Output the [x, y] coordinate of the center of the cell containing the given text.  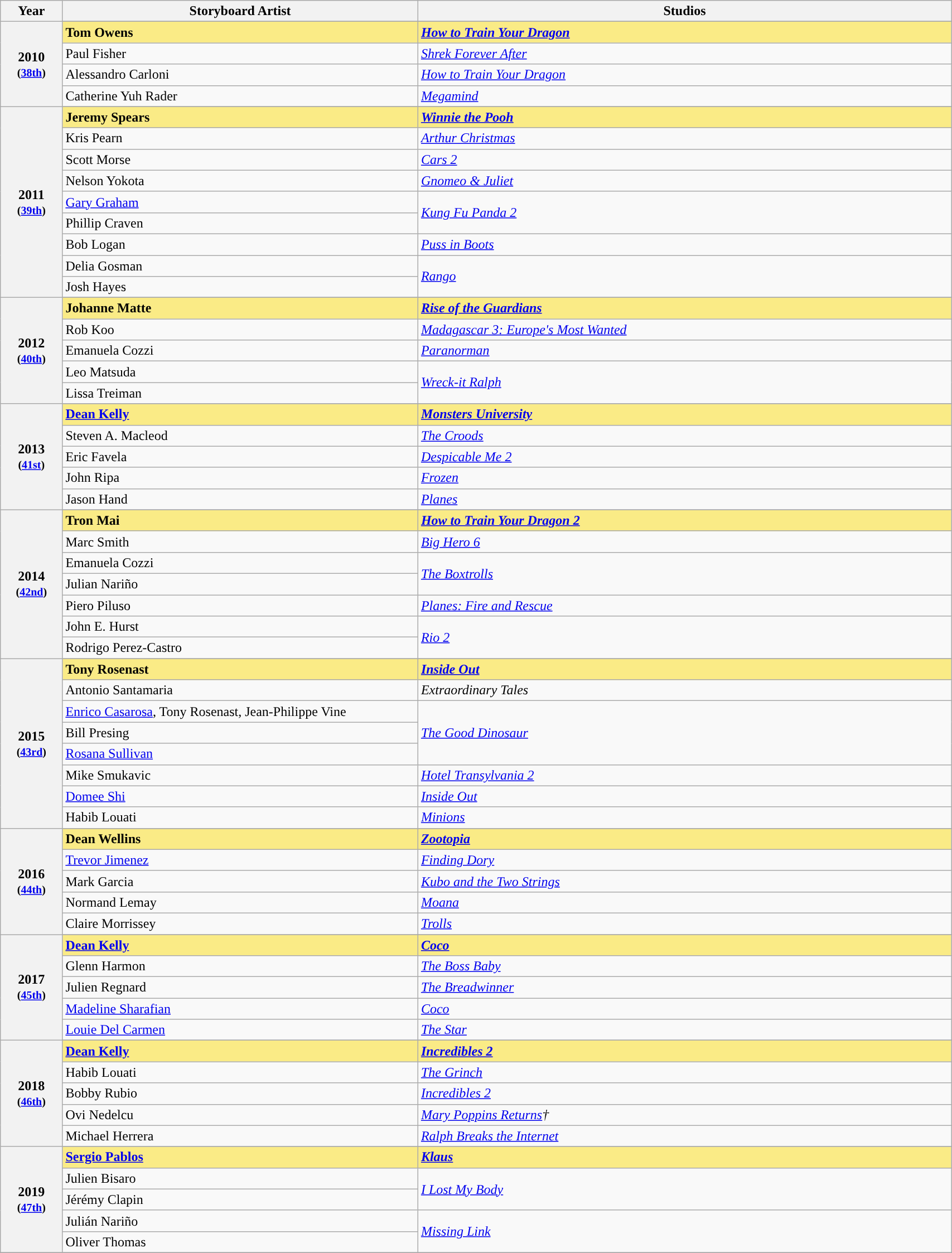
2019 (47th) [31, 1199]
Shrek Forever After [684, 54]
The Good Dinosaur [684, 733]
Oliver Thomas [240, 1242]
Jeremy Spears [240, 117]
Rodrigo Perez-Castro [240, 648]
Trolls [684, 923]
John E. Hurst [240, 627]
Frozen [684, 478]
John Ripa [240, 478]
Rango [684, 277]
Dean Wellins [240, 839]
Moana [684, 902]
2017 (45th) [31, 988]
The Croods [684, 436]
Rio 2 [684, 637]
Missing Link [684, 1231]
Kung Fu Panda 2 [684, 212]
Eric Favela [240, 457]
Rob Koo [240, 330]
Delia Gosman [240, 266]
Paranorman [684, 351]
Year [31, 11]
Johanne Matte [240, 308]
Cars 2 [684, 159]
Madagascar 3: Europe's Most Wanted [684, 330]
Ovi Nedelcu [240, 1115]
Megamind [684, 96]
Leo Matsuda [240, 372]
Despicable Me 2 [684, 457]
Kubo and the Two Strings [684, 881]
Josh Hayes [240, 287]
Enrico Casarosa, Tony Rosenast, Jean-Philippe Vine [240, 712]
Rosana Sullivan [240, 754]
Finding Dory [684, 860]
Steven A. Macleod [240, 436]
Scott Morse [240, 159]
Piero Piluso [240, 605]
Arthur Christmas [684, 138]
Gnomeo & Juliet [684, 181]
Sergio Pablos [240, 1157]
Klaus [684, 1157]
The Breadwinner [684, 988]
Puss in Boots [684, 244]
Bob Logan [240, 244]
Julian Nariño [240, 584]
Antonio Santamaria [240, 690]
Glenn Harmon [240, 966]
2018 (46th) [31, 1094]
2010 (38th) [31, 64]
Mike Smukavic [240, 775]
Domee Shi [240, 796]
2012 (40th) [31, 351]
Wreck-it Ralph [684, 383]
Extraordinary Tales [684, 690]
The Boxtrolls [684, 573]
Gary Graham [240, 202]
Alessandro Carloni [240, 75]
Tony Rosenast [240, 669]
Normand Lemay [240, 902]
Monsters University [684, 414]
Big Hero 6 [684, 541]
Storyboard Artist [240, 11]
Catherine Yuh Rader [240, 96]
Trevor Jimenez [240, 860]
Lissa Treiman [240, 393]
Julien Bisaro [240, 1178]
Jason Hand [240, 499]
Louie Del Carmen [240, 1030]
Phillip Craven [240, 223]
Planes [684, 499]
Zootopia [684, 839]
Tron Mai [240, 520]
Studios [684, 11]
2014 (42nd) [31, 584]
Kris Pearn [240, 138]
2011 (39th) [31, 202]
Minions [684, 817]
Ralph Breaks the Internet [684, 1136]
The Star [684, 1030]
Planes: Fire and Rescue [684, 605]
I Lost My Body [684, 1189]
Julián Nariño [240, 1221]
Marc Smith [240, 541]
Madeline Sharafian [240, 1009]
2015 (43rd) [31, 743]
The Boss Baby [684, 966]
Jérémy Clapin [240, 1199]
Nelson Yokota [240, 181]
Tom Owens [240, 32]
Hotel Transylvania 2 [684, 775]
Mary Poppins Returns† [684, 1115]
Rise of the Guardians [684, 308]
Mark Garcia [240, 881]
Winnie the Pooh [684, 117]
Bobby Rubio [240, 1094]
Claire Morrissey [240, 923]
How to Train Your Dragon 2 [684, 520]
The Grinch [684, 1072]
Julien Regnard [240, 988]
Michael Herrera [240, 1136]
2013 (41st) [31, 457]
Paul Fisher [240, 54]
2016 (44th) [31, 881]
Bill Presing [240, 733]
